From the cell containing the given text, extract its center point as (x, y) coordinate. 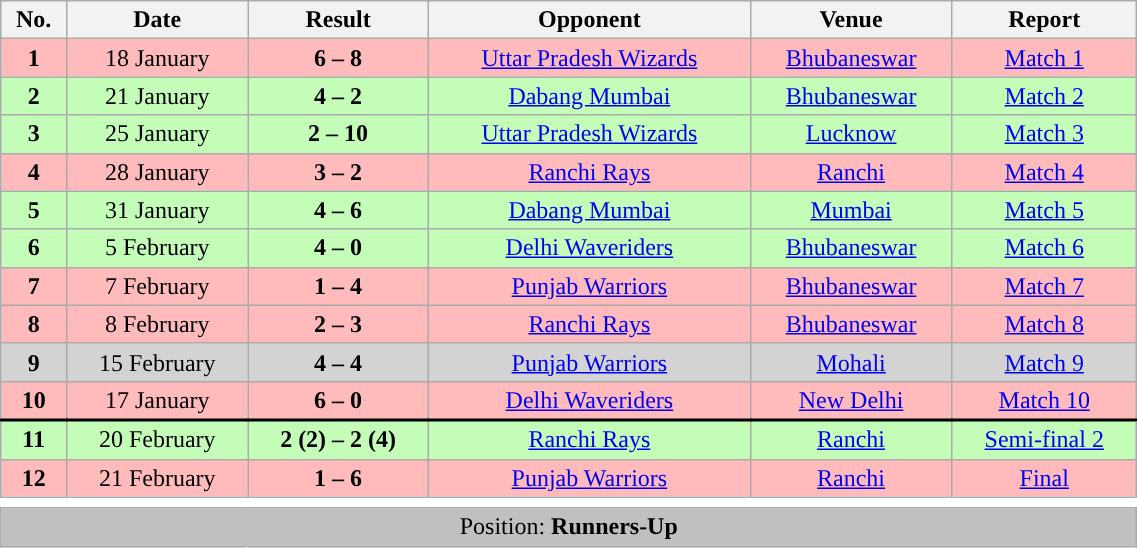
4 (34, 172)
Match 5 (1044, 210)
8 February (158, 324)
8 (34, 324)
2 (2) – 2 (4) (338, 440)
4 – 2 (338, 96)
Match 10 (1044, 400)
21 February (158, 478)
31 January (158, 210)
No. (34, 20)
Mumbai (850, 210)
10 (34, 400)
7 (34, 286)
25 January (158, 134)
12 (34, 478)
1 (34, 58)
Match 7 (1044, 286)
Venue (850, 20)
Lucknow (850, 134)
Match 4 (1044, 172)
Match 9 (1044, 362)
11 (34, 440)
2 – 3 (338, 324)
Match 1 (1044, 58)
7 February (158, 286)
3 – 2 (338, 172)
6 (34, 248)
Match 2 (1044, 96)
18 January (158, 58)
1 – 6 (338, 478)
Match 6 (1044, 248)
Position: Runners-Up (569, 527)
4 – 6 (338, 210)
Semi-final 2 (1044, 440)
6 – 0 (338, 400)
Match 3 (1044, 134)
Result (338, 20)
Final (1044, 478)
6 – 8 (338, 58)
New Delhi (850, 400)
3 (34, 134)
2 (34, 96)
9 (34, 362)
5 (34, 210)
Date (158, 20)
4 – 4 (338, 362)
15 February (158, 362)
Report (1044, 20)
Mohali (850, 362)
4 – 0 (338, 248)
21 January (158, 96)
1 – 4 (338, 286)
28 January (158, 172)
5 February (158, 248)
17 January (158, 400)
20 February (158, 440)
Match 8 (1044, 324)
2 – 10 (338, 134)
Opponent (589, 20)
